Detect which cell encompasses the target text, then output its (x, y) center coordinate. 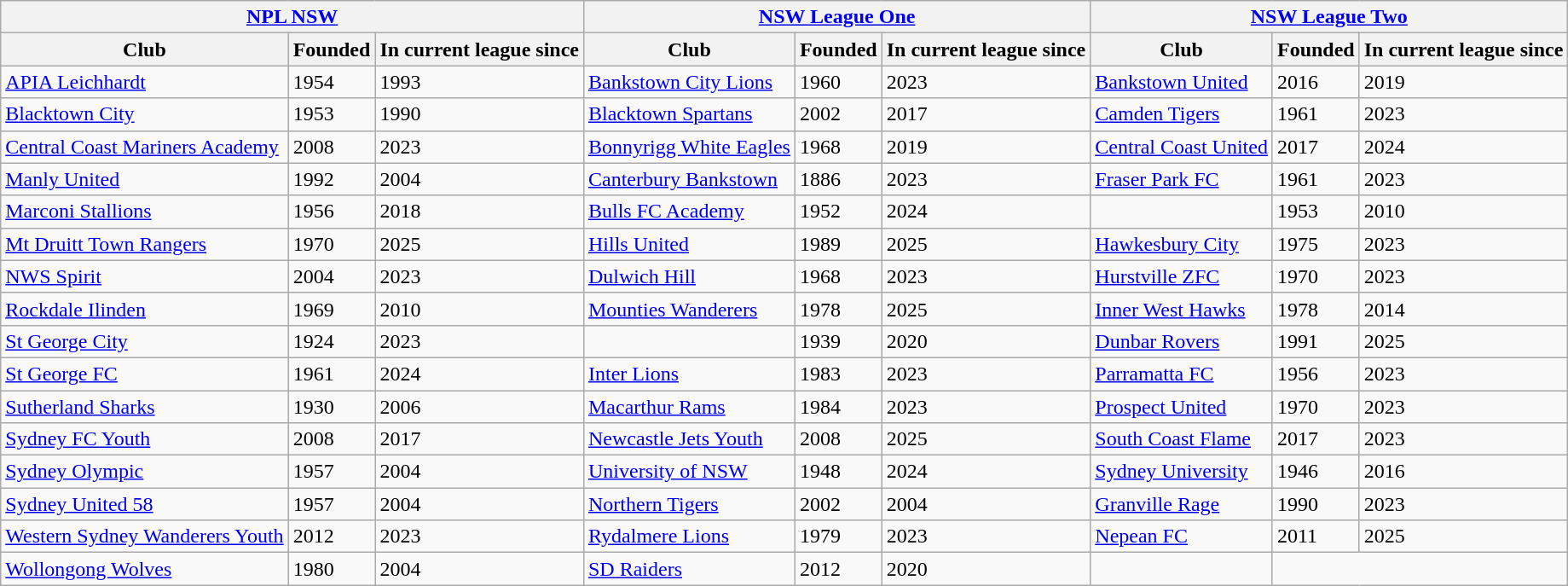
1989 (838, 244)
NSW League Two (1329, 17)
St George City (145, 341)
Dulwich Hill (689, 276)
1954 (332, 82)
Bankstown United (1182, 82)
2014 (1463, 309)
Manly United (145, 179)
1984 (838, 407)
Mounties Wanderers (689, 309)
Blacktown Spartans (689, 114)
Camden Tigers (1182, 114)
Inter Lions (689, 374)
Fraser Park FC (1182, 179)
1983 (838, 374)
1969 (332, 309)
Mt Druitt Town Rangers (145, 244)
Bonnyrigg White Eagles (689, 147)
1979 (838, 537)
NPL NSW (292, 17)
Central Coast Mariners Academy (145, 147)
St George FC (145, 374)
1992 (332, 179)
1952 (838, 212)
1991 (1316, 341)
Northern Tigers (689, 504)
Sydney Olympic (145, 472)
University of NSW (689, 472)
South Coast Flame (1182, 439)
Sydney FC Youth (145, 439)
Bulls FC Academy (689, 212)
SD Raiders (689, 569)
Nepean FC (1182, 537)
Sydney United 58 (145, 504)
Hurstville ZFC (1182, 276)
Sutherland Sharks (145, 407)
Newcastle Jets Youth (689, 439)
2011 (1316, 537)
Prospect United (1182, 407)
Granville Rage (1182, 504)
Wollongong Wolves (145, 569)
Hills United (689, 244)
1946 (1316, 472)
1975 (1316, 244)
1924 (332, 341)
1948 (838, 472)
1960 (838, 82)
1939 (838, 341)
Bankstown City Lions (689, 82)
Hawkesbury City (1182, 244)
Central Coast United (1182, 147)
NSW League One (836, 17)
Blacktown City (145, 114)
1886 (838, 179)
Marconi Stallions (145, 212)
1993 (479, 82)
Rockdale Ilinden (145, 309)
Rydalmere Lions (689, 537)
1930 (332, 407)
Western Sydney Wanderers Youth (145, 537)
2006 (479, 407)
NWS Spirit (145, 276)
Dunbar Rovers (1182, 341)
2018 (479, 212)
Inner West Hawks (1182, 309)
1980 (332, 569)
Macarthur Rams (689, 407)
Sydney University (1182, 472)
Parramatta FC (1182, 374)
APIA Leichhardt (145, 82)
Canterbury Bankstown (689, 179)
